Scan for the cell matching the given text and deliver its [X, Y] coordinate at center. 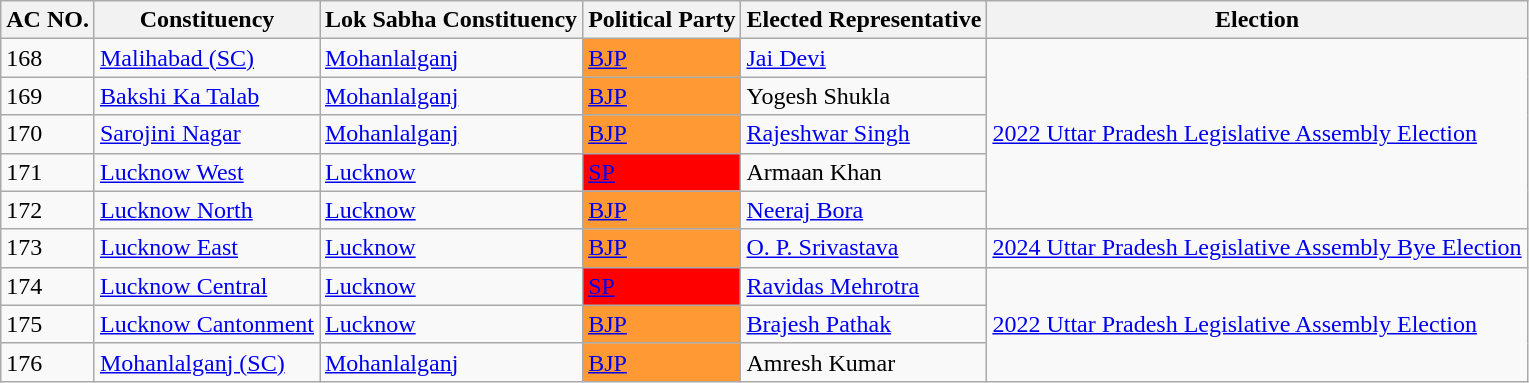
169 [48, 96]
Neeraj Bora [864, 210]
Bakshi Ka Talab [206, 96]
Lucknow West [206, 172]
Lok Sabha Constituency [452, 20]
170 [48, 134]
Yogesh Shukla [864, 96]
Constituency [206, 20]
Elected Representative [864, 20]
Political Party [662, 20]
Ravidas Mehrotra [864, 286]
175 [48, 324]
176 [48, 362]
Rajeshwar Singh [864, 134]
168 [48, 58]
Lucknow Central [206, 286]
2024 Uttar Pradesh Legislative Assembly Bye Election [1257, 248]
173 [48, 248]
Mohanlalganj (SC) [206, 362]
172 [48, 210]
Election [1257, 20]
171 [48, 172]
Jai Devi [864, 58]
174 [48, 286]
O. P. Srivastava [864, 248]
AC NO. [48, 20]
Amresh Kumar [864, 362]
Lucknow East [206, 248]
Armaan Khan [864, 172]
Malihabad (SC) [206, 58]
Lucknow North [206, 210]
Lucknow Cantonment [206, 324]
Sarojini Nagar [206, 134]
Brajesh Pathak [864, 324]
